Find where the given text appears and provide that cell's center as [X, Y] coordinate. 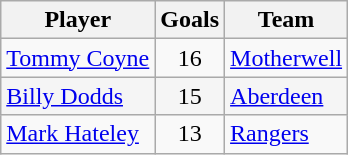
Rangers [286, 134]
Billy Dodds [78, 96]
Aberdeen [286, 96]
Player [78, 20]
Tommy Coyne [78, 58]
15 [190, 96]
13 [190, 134]
Mark Hateley [78, 134]
Motherwell [286, 58]
16 [190, 58]
Goals [190, 20]
Team [286, 20]
